Return (X, Y) of the center of cell containing provided text 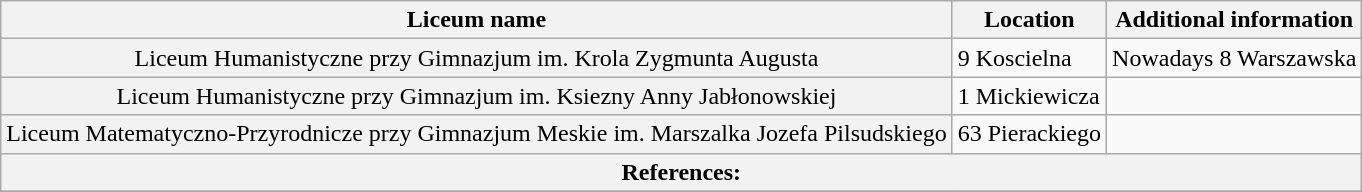
Liceum Humanistyczne przy Gimnazjum im. Krola Zygmunta Augusta (476, 58)
Location (1029, 20)
Liceum Matematyczno-Przyrodnicze przy Gimnazjum Meskie im. Marszalka Jozefa Pilsudskiego (476, 134)
Liceum Humanistyczne przy Gimnazjum im. Ksiezny Anny Jabłonowskiej (476, 96)
Additional information (1234, 20)
63 Pierackiego (1029, 134)
1 Mickiewicza (1029, 96)
References: (682, 172)
Nowadays 8 Warszawska (1234, 58)
Liceum name (476, 20)
9 Koscielna (1029, 58)
